Identify which cell holds the provided text, then report its (x, y) central coordinate. 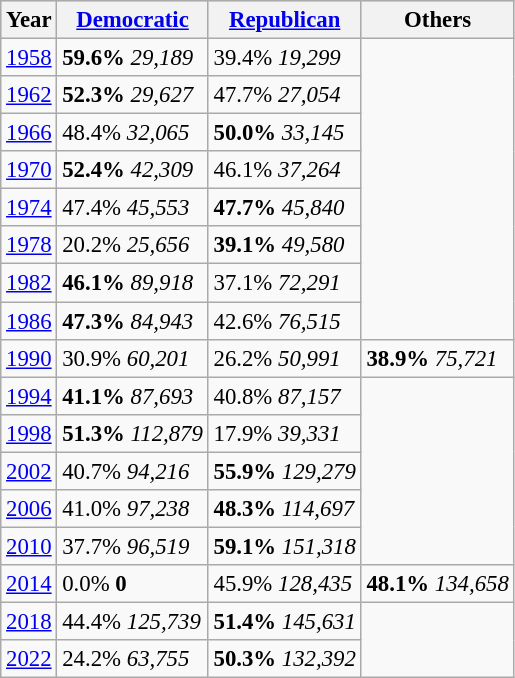
38.9% 75,721 (438, 358)
2022 (29, 659)
2010 (29, 546)
48.4% 32,065 (132, 133)
45.9% 128,435 (284, 584)
1974 (29, 208)
1966 (29, 133)
47.4% 45,553 (132, 208)
1990 (29, 358)
1986 (29, 321)
1978 (29, 245)
55.9% 129,279 (284, 471)
47.7% 45,840 (284, 208)
41.0% 97,238 (132, 509)
Republican (284, 20)
2018 (29, 621)
41.1% 87,693 (132, 396)
51.3% 112,879 (132, 433)
Year (29, 20)
26.2% 50,991 (284, 358)
44.4% 125,739 (132, 621)
40.8% 87,157 (284, 396)
20.2% 25,656 (132, 245)
2006 (29, 509)
Democratic (132, 20)
48.3% 114,697 (284, 509)
24.2% 63,755 (132, 659)
39.1% 49,580 (284, 245)
17.9% 39,331 (284, 433)
1994 (29, 396)
37.1% 72,291 (284, 283)
1962 (29, 95)
50.3% 132,392 (284, 659)
59.1% 151,318 (284, 546)
30.9% 60,201 (132, 358)
1982 (29, 283)
50.0% 33,145 (284, 133)
2014 (29, 584)
52.4% 42,309 (132, 170)
1958 (29, 58)
2002 (29, 471)
52.3% 29,627 (132, 95)
37.7% 96,519 (132, 546)
46.1% 89,918 (132, 283)
47.3% 84,943 (132, 321)
40.7% 94,216 (132, 471)
1970 (29, 170)
46.1% 37,264 (284, 170)
39.4% 19,299 (284, 58)
Others (438, 20)
47.7% 27,054 (284, 95)
59.6% 29,189 (132, 58)
42.6% 76,515 (284, 321)
48.1% 134,658 (438, 584)
51.4% 145,631 (284, 621)
1998 (29, 433)
0.0% 0 (132, 584)
